Pinpoint the cell where the given text exists, returning its (x, y) midpoint coordinate. 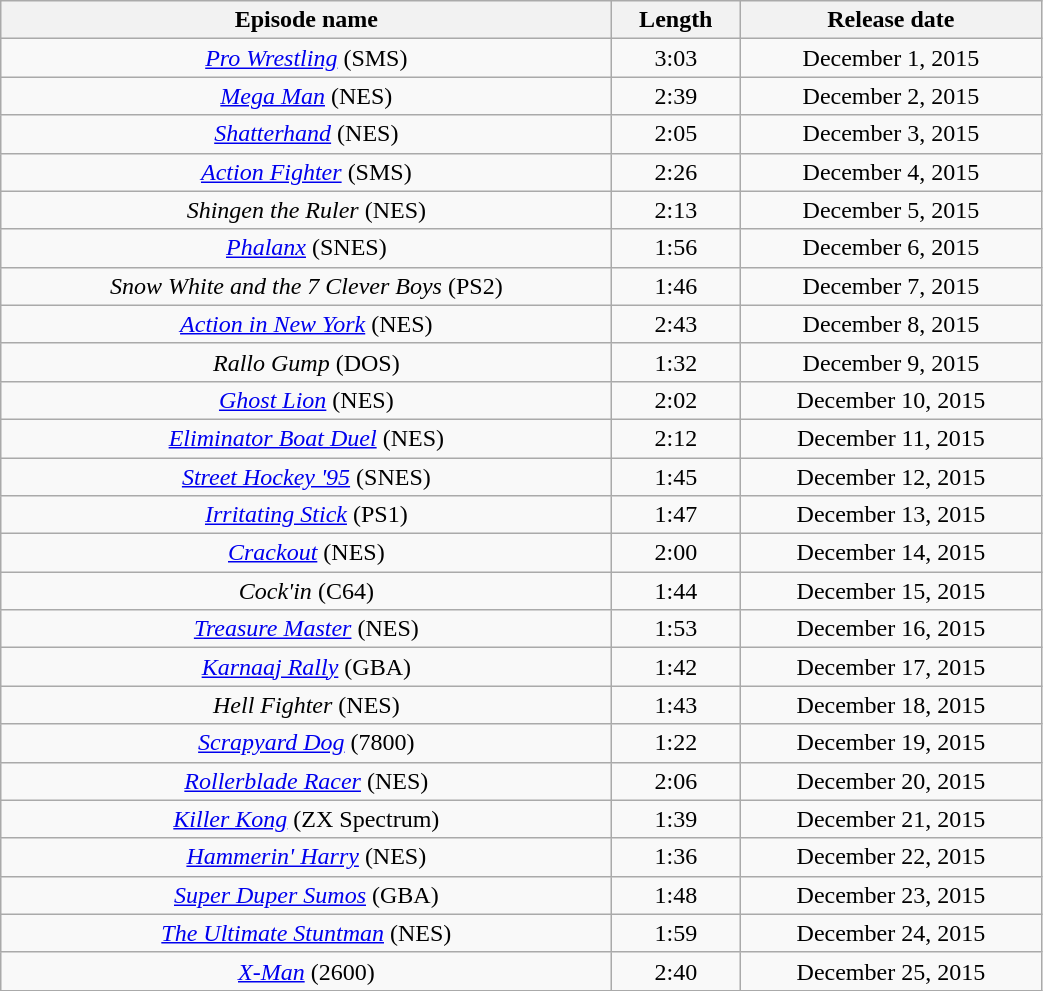
2:43 (676, 324)
1:36 (676, 857)
December 4, 2015 (891, 172)
December 13, 2015 (891, 515)
Shatterhand (NES) (306, 134)
December 3, 2015 (891, 134)
December 1, 2015 (891, 58)
December 23, 2015 (891, 895)
X-Man (2600) (306, 971)
2:40 (676, 971)
1:39 (676, 819)
December 7, 2015 (891, 286)
1:53 (676, 629)
December 21, 2015 (891, 819)
Phalanx (SNES) (306, 248)
Action in New York (NES) (306, 324)
Mega Man (NES) (306, 96)
December 5, 2015 (891, 210)
December 10, 2015 (891, 400)
Cock'in (C64) (306, 591)
1:42 (676, 667)
Hammerin' Harry (NES) (306, 857)
December 15, 2015 (891, 591)
The Ultimate Stuntman (NES) (306, 933)
December 9, 2015 (891, 362)
2:05 (676, 134)
2:02 (676, 400)
Hell Fighter (NES) (306, 705)
Ghost Lion (NES) (306, 400)
Pro Wrestling (SMS) (306, 58)
1:44 (676, 591)
1:59 (676, 933)
Scrapyard Dog (7800) (306, 743)
1:46 (676, 286)
Rallo Gump (DOS) (306, 362)
1:43 (676, 705)
1:32 (676, 362)
December 8, 2015 (891, 324)
Length (676, 20)
Shingen the Ruler (NES) (306, 210)
December 11, 2015 (891, 438)
2:00 (676, 553)
Release date (891, 20)
December 19, 2015 (891, 743)
Killer Kong (ZX Spectrum) (306, 819)
Snow White and the 7 Clever Boys (PS2) (306, 286)
2:13 (676, 210)
December 18, 2015 (891, 705)
1:22 (676, 743)
Karnaaj Rally (GBA) (306, 667)
December 2, 2015 (891, 96)
1:47 (676, 515)
Treasure Master (NES) (306, 629)
1:48 (676, 895)
2:06 (676, 781)
2:26 (676, 172)
Super Duper Sumos (GBA) (306, 895)
1:56 (676, 248)
Irritating Stick (PS1) (306, 515)
December 20, 2015 (891, 781)
December 25, 2015 (891, 971)
December 14, 2015 (891, 553)
3:03 (676, 58)
1:45 (676, 477)
Episode name (306, 20)
Action Fighter (SMS) (306, 172)
Street Hockey '95 (SNES) (306, 477)
December 22, 2015 (891, 857)
December 16, 2015 (891, 629)
December 12, 2015 (891, 477)
2:39 (676, 96)
December 24, 2015 (891, 933)
December 17, 2015 (891, 667)
Crackout (NES) (306, 553)
Rollerblade Racer (NES) (306, 781)
2:12 (676, 438)
Eliminator Boat Duel (NES) (306, 438)
December 6, 2015 (891, 248)
